Return the (x, y) coordinate for the center point of the cell that contains the specified text.  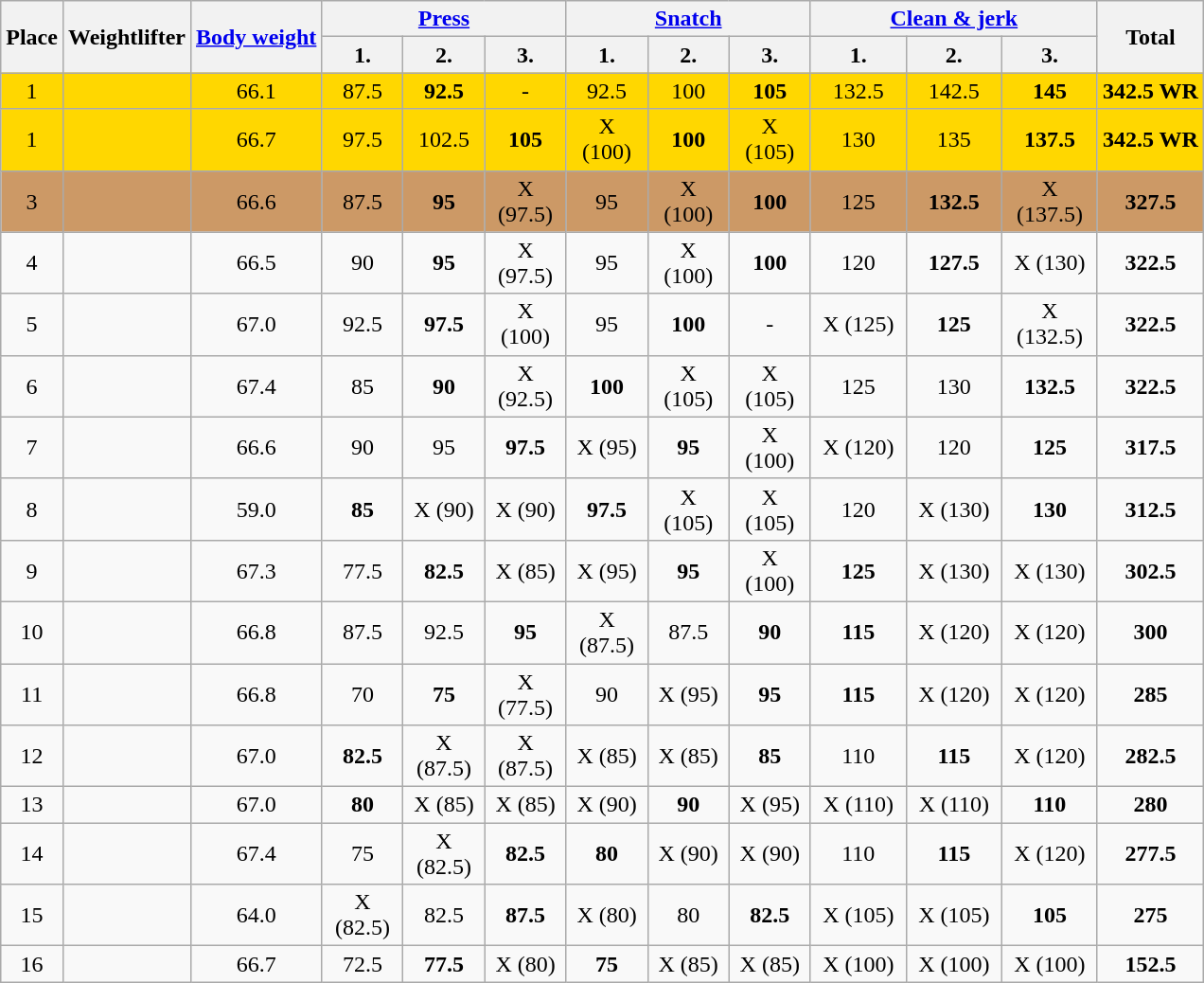
312.5 (1150, 509)
72.5 (363, 964)
317.5 (1150, 447)
15 (32, 915)
327.5 (1150, 201)
9 (32, 570)
Body weight (256, 37)
64.0 (256, 915)
6 (32, 386)
Press (444, 19)
Weightlifter (127, 37)
302.5 (1150, 570)
300 (1150, 633)
Total (1150, 37)
280 (1150, 805)
8 (32, 509)
7 (32, 447)
275 (1150, 915)
11 (32, 693)
145 (1049, 91)
67.3 (256, 570)
X (137.5) (1049, 201)
127.5 (954, 263)
277.5 (1150, 854)
282.5 (1150, 756)
3 (32, 201)
4 (32, 263)
10 (32, 633)
X (92.5) (525, 386)
Clean & jerk (954, 19)
X (77.5) (525, 693)
14 (32, 854)
5 (32, 324)
285 (1150, 693)
Snatch (688, 19)
70 (363, 693)
135 (954, 140)
X (125) (858, 324)
66.5 (256, 263)
12 (32, 756)
142.5 (954, 91)
Place (32, 37)
152.5 (1150, 964)
13 (32, 805)
59.0 (256, 509)
66.1 (256, 91)
137.5 (1049, 140)
16 (32, 964)
102.5 (444, 140)
X (132.5) (1049, 324)
